Output the (X, Y) coordinate of the center of the cell containing the given text.  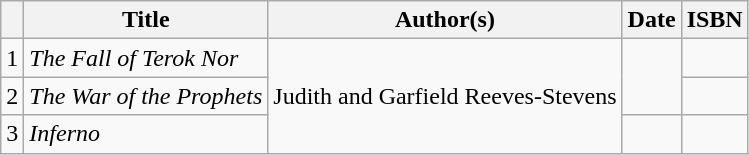
Author(s) (445, 20)
The War of the Prophets (146, 96)
Date (652, 20)
3 (12, 134)
2 (12, 96)
The Fall of Terok Nor (146, 58)
Inferno (146, 134)
1 (12, 58)
ISBN (714, 20)
Title (146, 20)
Judith and Garfield Reeves-Stevens (445, 96)
